Scan for the cell matching the given text and deliver its [X, Y] coordinate at center. 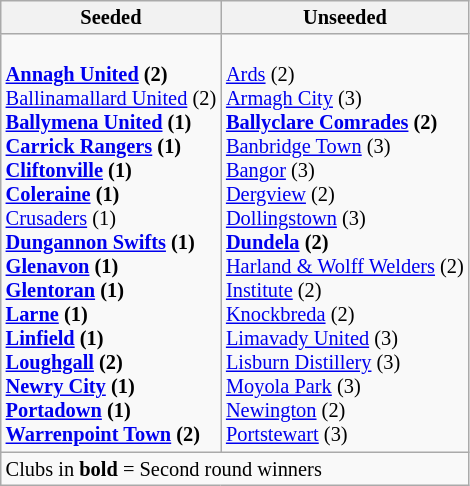
Unseeded [345, 17]
Clubs in bold = Second round winners [235, 469]
Seeded [111, 17]
